Identify which cell holds the provided text, then report its (x, y) central coordinate. 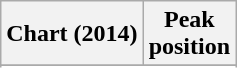
Chart (2014) (72, 34)
Peakposition (189, 34)
